Return the (X, Y) coordinate for the center point of the cell that contains the specified text.  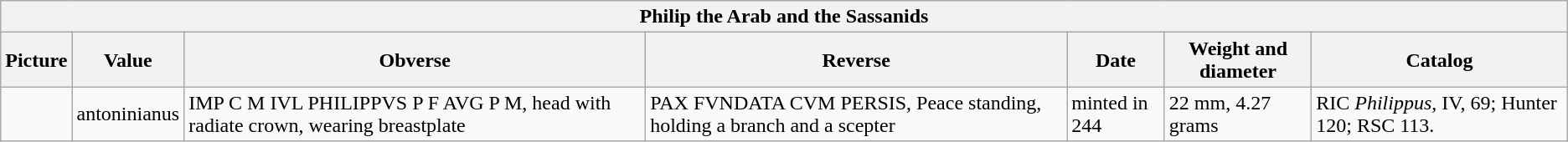
antoninianus (128, 114)
RIC Philippus, IV, 69; Hunter 120; RSC 113. (1440, 114)
Reverse (856, 60)
Weight and diameter (1238, 60)
Date (1116, 60)
Picture (37, 60)
PAX FVNDATA CVM PERSIS, Peace standing, holding a branch and a scepter (856, 114)
IMP C M IVL PHILIPPVS P F AVG P M, head with radiate crown, wearing breastplate (415, 114)
Catalog (1440, 60)
22 mm, 4.27 grams (1238, 114)
minted in 244 (1116, 114)
Obverse (415, 60)
Philip the Arab and the Sassanids (784, 17)
Value (128, 60)
